Extract the (x, y) coordinate from the center of the cell holding the provided text.  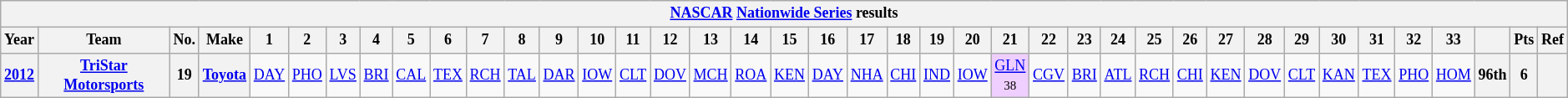
TriStar Motorsports (104, 75)
ROA (751, 75)
23 (1084, 40)
25 (1155, 40)
LVS (342, 75)
GLN38 (1010, 75)
18 (903, 40)
HOM (1454, 75)
15 (790, 40)
4 (376, 40)
KAN (1339, 75)
Toyota (224, 75)
NHA (867, 75)
7 (485, 40)
CAL (411, 75)
14 (751, 40)
MCH (711, 75)
30 (1339, 40)
9 (559, 40)
Make (224, 40)
12 (670, 40)
DAR (559, 75)
2012 (20, 75)
Year (20, 40)
20 (972, 40)
16 (827, 40)
TAL (522, 75)
26 (1190, 40)
21 (1010, 40)
Ref (1553, 40)
17 (867, 40)
8 (522, 40)
22 (1049, 40)
No. (184, 40)
31 (1377, 40)
29 (1301, 40)
28 (1265, 40)
Team (104, 40)
13 (711, 40)
33 (1454, 40)
1 (269, 40)
Pts (1525, 40)
2 (307, 40)
NASCAR Nationwide Series results (784, 13)
5 (411, 40)
3 (342, 40)
11 (633, 40)
32 (1414, 40)
IND (937, 75)
CGV (1049, 75)
ATL (1118, 75)
10 (598, 40)
24 (1118, 40)
96th (1493, 75)
27 (1226, 40)
